Scan for the cell matching the given text and deliver its [X, Y] coordinate at center. 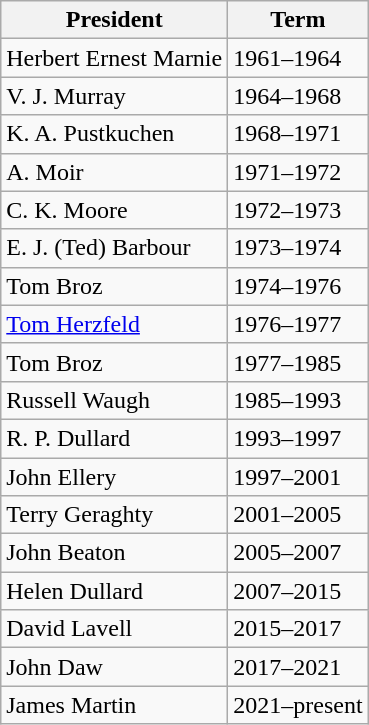
1974–1976 [298, 286]
V. J. Murray [114, 96]
Tom Herzfeld [114, 324]
1971–1972 [298, 172]
1993–1997 [298, 438]
John Daw [114, 667]
Helen Dullard [114, 591]
1985–1993 [298, 400]
K. A. Pustkuchen [114, 134]
President [114, 20]
Russell Waugh [114, 400]
1964–1968 [298, 96]
Herbert Ernest Marnie [114, 58]
David Lavell [114, 629]
John Ellery [114, 477]
1961–1964 [298, 58]
2017–2021 [298, 667]
1968–1971 [298, 134]
1997–2001 [298, 477]
Terry Geraghty [114, 515]
1976–1977 [298, 324]
A. Moir [114, 172]
2007–2015 [298, 591]
John Beaton [114, 553]
2001–2005 [298, 515]
2015–2017 [298, 629]
1977–1985 [298, 362]
2021–present [298, 705]
2005–2007 [298, 553]
E. J. (Ted) Barbour [114, 248]
R. P. Dullard [114, 438]
James Martin [114, 705]
C. K. Moore [114, 210]
Term [298, 20]
1973–1974 [298, 248]
1972–1973 [298, 210]
